Output the (x, y) coordinate of the center of the cell containing the given text.  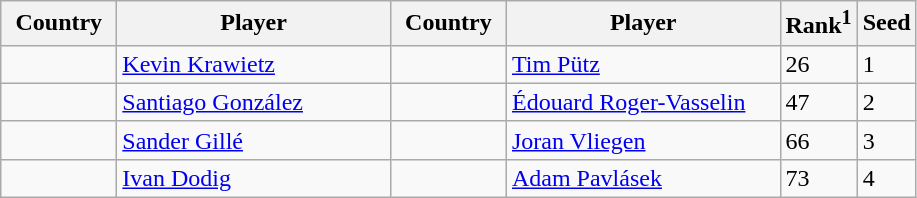
66 (818, 140)
Seed (886, 24)
Ivan Dodig (254, 178)
47 (818, 102)
Joran Vliegen (643, 140)
Tim Pütz (643, 64)
Édouard Roger-Vasselin (643, 102)
26 (818, 64)
3 (886, 140)
Adam Pavlásek (643, 178)
Santiago González (254, 102)
73 (818, 178)
4 (886, 178)
Rank1 (818, 24)
2 (886, 102)
1 (886, 64)
Kevin Krawietz (254, 64)
Sander Gillé (254, 140)
